Provide the (x, y) coordinate of the cell's center where the given text is located.  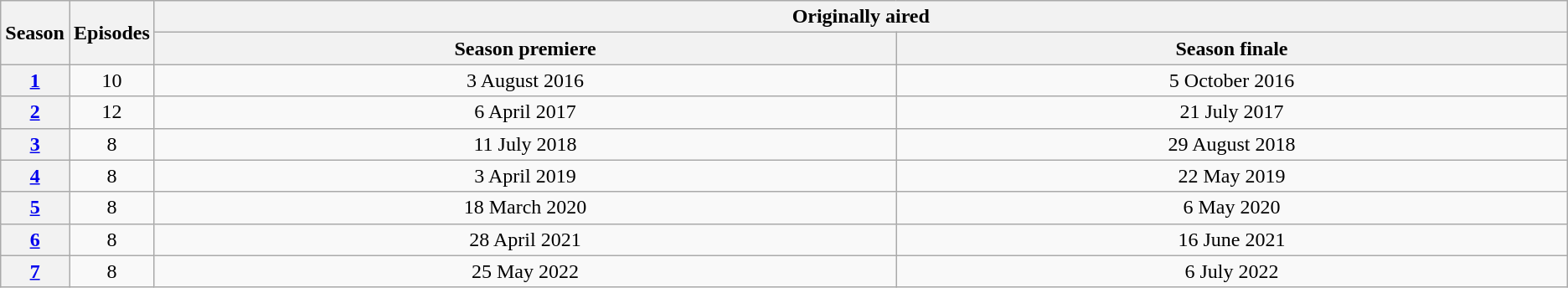
Episodes (111, 33)
2 (35, 112)
3 April 2019 (524, 176)
Season premiere (524, 49)
Season finale (1232, 49)
5 (35, 208)
1 (35, 80)
6 (35, 239)
11 July 2018 (524, 144)
29 August 2018 (1232, 144)
7 (35, 271)
10 (111, 80)
21 July 2017 (1232, 112)
22 May 2019 (1232, 176)
Season (35, 33)
3 August 2016 (524, 80)
28 April 2021 (524, 239)
6 May 2020 (1232, 208)
12 (111, 112)
3 (35, 144)
18 March 2020 (524, 208)
25 May 2022 (524, 271)
6 July 2022 (1232, 271)
4 (35, 176)
16 June 2021 (1232, 239)
6 April 2017 (524, 112)
5 October 2016 (1232, 80)
Originally aired (861, 17)
